Return [x, y] of the center of cell containing provided text 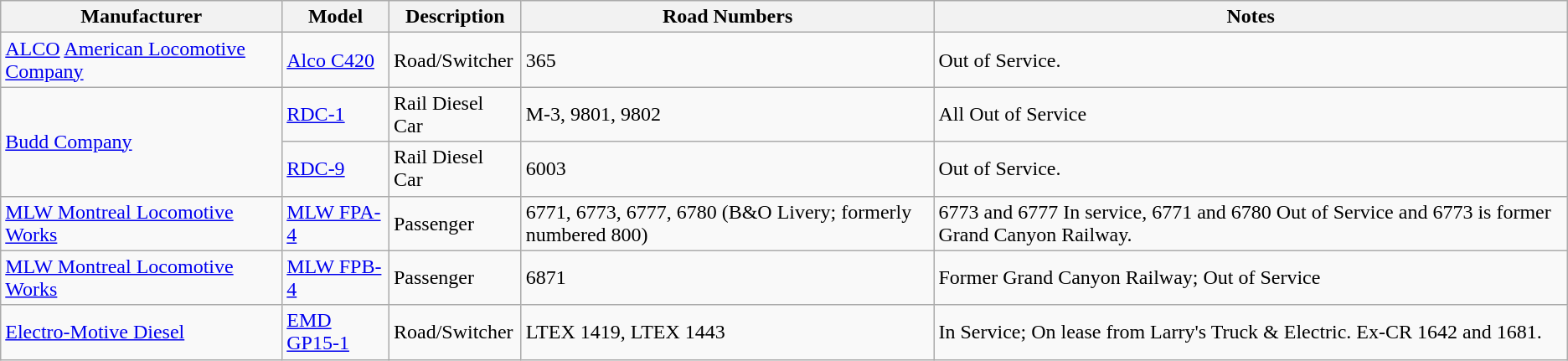
Electro-Motive Diesel [142, 332]
Model [336, 17]
M-3, 9801, 9802 [727, 114]
In Service; On lease from Larry's Truck & Electric. Ex-CR 1642 and 1681. [1251, 332]
6771, 6773, 6777, 6780 (B&O Livery; formerly numbered 800) [727, 223]
EMD GP15-1 [336, 332]
6871 [727, 278]
RDC-1 [336, 114]
Budd Company [142, 142]
365 [727, 60]
Road Numbers [727, 17]
Manufacturer [142, 17]
Description [455, 17]
MLW FPB-4 [336, 278]
All Out of Service [1251, 114]
6773 and 6777 In service, 6771 and 6780 Out of Service and 6773 is former Grand Canyon Railway. [1251, 223]
LTEX 1419, LTEX 1443 [727, 332]
ALCO American Locomotive Company [142, 60]
Former Grand Canyon Railway; Out of Service [1251, 278]
Alco C420 [336, 60]
MLW FPA-4 [336, 223]
Notes [1251, 17]
6003 [727, 169]
RDC-9 [336, 169]
